Locate the cell with the specified text and output its (X, Y) center coordinate. 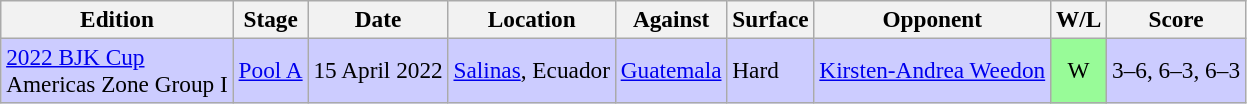
Surface (770, 19)
2022 BJK Cup Americas Zone Group I (117, 70)
Score (1176, 19)
Opponent (932, 19)
Guatemala (671, 70)
Kirsten-Andrea Weedon (932, 70)
3–6, 6–3, 6–3 (1176, 70)
15 April 2022 (378, 70)
W (1079, 70)
Stage (270, 19)
Location (532, 19)
Against (671, 19)
Salinas, Ecuador (532, 70)
Edition (117, 19)
Date (378, 19)
Pool A (270, 70)
Hard (770, 70)
W/L (1079, 19)
